Provide the [x, y] coordinate of the cell's center where the given text is located.  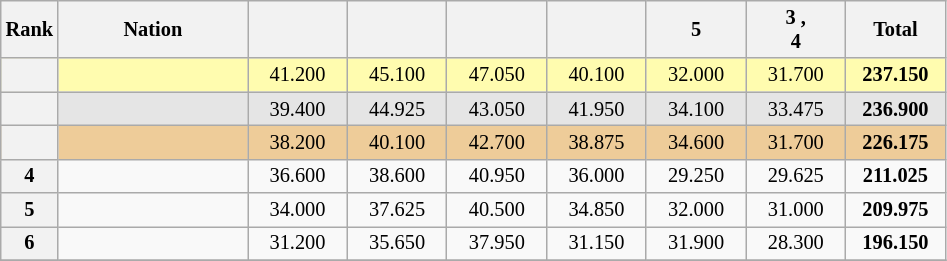
4 [30, 176]
6 [30, 243]
237.150 [896, 75]
34.850 [597, 210]
44.925 [397, 109]
36.600 [298, 176]
40.950 [497, 176]
45.100 [397, 75]
29.250 [696, 176]
31.900 [696, 243]
Total [896, 29]
47.050 [497, 75]
3 ,4 [796, 29]
36.000 [597, 176]
35.650 [397, 243]
33.475 [796, 109]
37.625 [397, 210]
31.000 [796, 210]
196.150 [896, 243]
226.175 [896, 142]
39.400 [298, 109]
43.050 [497, 109]
Nation [153, 29]
41.200 [298, 75]
40.500 [497, 210]
31.200 [298, 243]
29.625 [796, 176]
34.600 [696, 142]
41.950 [597, 109]
38.200 [298, 142]
211.025 [896, 176]
209.975 [896, 210]
38.600 [397, 176]
42.700 [497, 142]
34.000 [298, 210]
37.950 [497, 243]
28.300 [796, 243]
38.875 [597, 142]
34.100 [696, 109]
236.900 [896, 109]
Rank [30, 29]
31.150 [597, 243]
